Scan for the cell matching the given text and deliver its (x, y) coordinate at center. 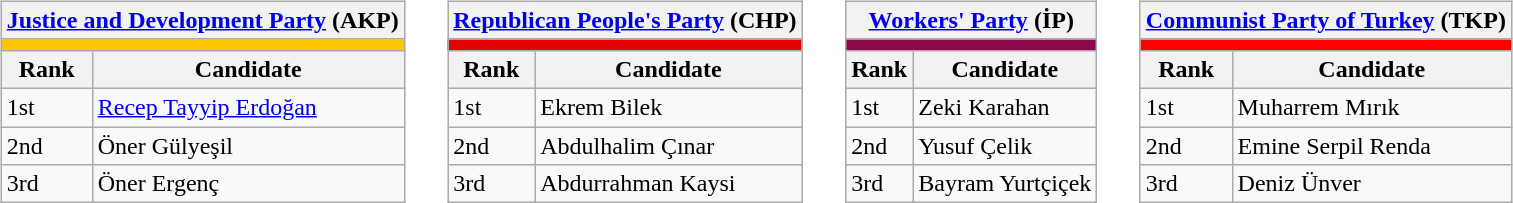
Zeki Karahan (1005, 107)
Öner Gülyeşil (248, 145)
Recep Tayyip Erdoğan (248, 107)
Communist Party of Turkey (TKP) (1326, 20)
Workers' Party (İP) (972, 20)
Yusuf Çelik (1005, 145)
Bayram Yurtçiçek (1005, 184)
Emine Serpil Renda (1372, 145)
Öner Ergenç (248, 184)
Republican People's Party (CHP) (625, 20)
Abdurrahman Kaysi (668, 184)
Justice and Development Party (AKP) (202, 20)
Abdulhalim Çınar (668, 145)
Deniz Ünver (1372, 184)
Muharrem Mırık (1372, 107)
Ekrem Bilek (668, 107)
